Identify which cell holds the provided text, then report its (X, Y) central coordinate. 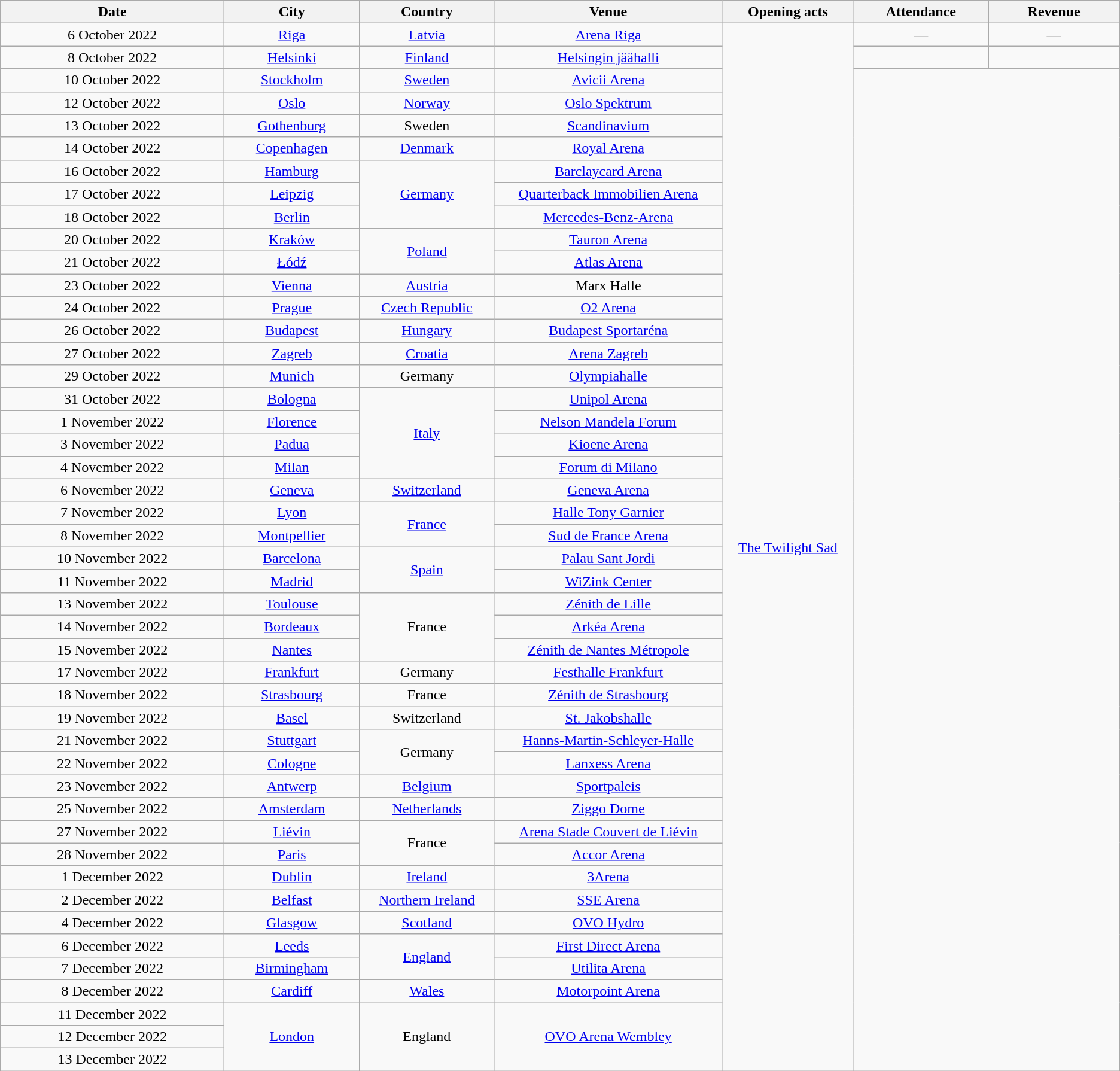
Spain (427, 570)
11 December 2022 (112, 1014)
Zagreb (292, 354)
Belgium (427, 786)
Strasbourg (292, 695)
Leipzig (292, 194)
Bordeaux (292, 626)
Cologne (292, 763)
Zénith de Nantes Métropole (608, 649)
Opening acts (787, 12)
Croatia (427, 354)
Finland (427, 57)
Marx Halle (608, 285)
Basel (292, 718)
Amsterdam (292, 809)
OVO Hydro (608, 923)
SSE Arena (608, 900)
25 November 2022 (112, 809)
Avicii Arena (608, 80)
Venue (608, 12)
Arkéa Arena (608, 626)
Unipol Arena (608, 399)
Barcelona (292, 558)
WiZink Center (608, 581)
21 November 2022 (112, 741)
20 October 2022 (112, 239)
6 December 2022 (112, 945)
Sud de France Arena (608, 535)
Gothenburg (292, 126)
Leeds (292, 945)
Festhalle Frankfurt (608, 673)
Birmingham (292, 968)
Budapest Sportaréna (608, 331)
Geneva (292, 490)
Antwerp (292, 786)
7 November 2022 (112, 513)
Nantes (292, 649)
31 October 2022 (112, 399)
Latvia (427, 35)
Hanns-Martin-Schleyer-Halle (608, 741)
Norway (427, 103)
Royal Arena (608, 148)
17 November 2022 (112, 673)
Motorpoint Arena (608, 991)
Denmark (427, 148)
8 October 2022 (112, 57)
Helsinki (292, 57)
Arena Riga (608, 35)
4 November 2022 (112, 467)
28 November 2022 (112, 854)
3Arena (608, 877)
Czech Republic (427, 308)
12 October 2022 (112, 103)
The Twilight Sad (787, 547)
Utilita Arena (608, 968)
Oslo Spektrum (608, 103)
Nelson Mandela Forum (608, 422)
3 November 2022 (112, 445)
10 November 2022 (112, 558)
13 November 2022 (112, 604)
14 October 2022 (112, 148)
Atlas Arena (608, 262)
18 October 2022 (112, 217)
Lyon (292, 513)
Accor Arena (608, 854)
Milan (292, 467)
Dublin (292, 877)
27 October 2022 (112, 354)
Kioene Arena (608, 445)
8 December 2022 (112, 991)
Belfast (292, 900)
Bologna (292, 399)
First Direct Arena (608, 945)
Tauron Arena (608, 239)
Palau Sant Jordi (608, 558)
Northern Ireland (427, 900)
Florence (292, 422)
Arena Zagreb (608, 354)
18 November 2022 (112, 695)
Scotland (427, 923)
Montpellier (292, 535)
Hamburg (292, 171)
Forum di Milano (608, 467)
Austria (427, 285)
16 October 2022 (112, 171)
Vienna (292, 285)
Ziggo Dome (608, 809)
Cardiff (292, 991)
27 November 2022 (112, 832)
Sportpaleis (608, 786)
15 November 2022 (112, 649)
Helsingin jäähalli (608, 57)
26 October 2022 (112, 331)
Stuttgart (292, 741)
Riga (292, 35)
4 December 2022 (112, 923)
Quarterback Immobilien Arena (608, 194)
Copenhagen (292, 148)
11 November 2022 (112, 581)
Country (427, 12)
Date (112, 12)
City (292, 12)
21 October 2022 (112, 262)
Arena Stade Couvert de Liévin (608, 832)
6 October 2022 (112, 35)
7 December 2022 (112, 968)
Wales (427, 991)
29 October 2022 (112, 376)
6 November 2022 (112, 490)
22 November 2022 (112, 763)
Paris (292, 854)
Frankfurt (292, 673)
17 October 2022 (112, 194)
Olympiahalle (608, 376)
23 November 2022 (112, 786)
O2 Arena (608, 308)
Attendance (921, 12)
Berlin (292, 217)
London (292, 1037)
19 November 2022 (112, 718)
Padua (292, 445)
Revenue (1054, 12)
Oslo (292, 103)
Hungary (427, 331)
St. Jakobshalle (608, 718)
Barclaycard Arena (608, 171)
Poland (427, 251)
Łódź (292, 262)
Lanxess Arena (608, 763)
Budapest (292, 331)
Liévin (292, 832)
Prague (292, 308)
Halle Tony Garnier (608, 513)
Kraków (292, 239)
23 October 2022 (112, 285)
13 December 2022 (112, 1060)
10 October 2022 (112, 80)
Zénith de Lille (608, 604)
Madrid (292, 581)
Mercedes-Benz-Arena (608, 217)
8 November 2022 (112, 535)
12 December 2022 (112, 1037)
Geneva Arena (608, 490)
24 October 2022 (112, 308)
Italy (427, 433)
13 October 2022 (112, 126)
14 November 2022 (112, 626)
Munich (292, 376)
Stockholm (292, 80)
Ireland (427, 877)
OVO Arena Wembley (608, 1037)
1 November 2022 (112, 422)
Zénith de Strasbourg (608, 695)
Netherlands (427, 809)
Glasgow (292, 923)
Scandinavium (608, 126)
Toulouse (292, 604)
2 December 2022 (112, 900)
1 December 2022 (112, 877)
